Return the (x, y) coordinate for the center point of the cell that contains the specified text.  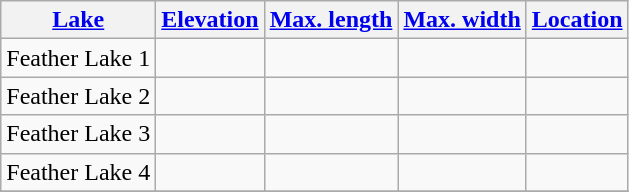
Lake (78, 20)
Feather Lake 3 (78, 134)
Max. length (331, 20)
Max. width (462, 20)
Feather Lake 1 (78, 58)
Location (577, 20)
Feather Lake 4 (78, 172)
Elevation (210, 20)
Feather Lake 2 (78, 96)
